Output the [x, y] coordinate of the center of the cell containing the given text.  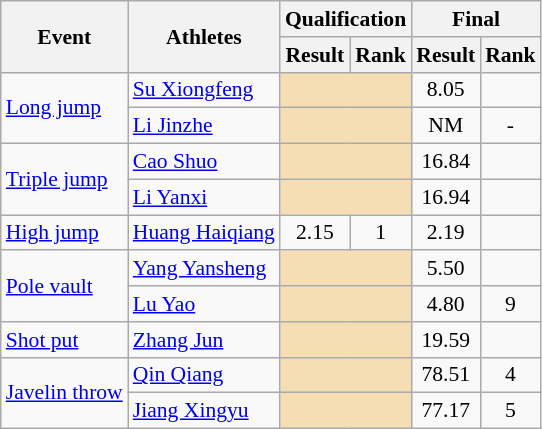
2.19 [446, 233]
Long jump [64, 108]
Jiang Xingyu [204, 411]
4 [510, 375]
Lu Yao [204, 304]
5 [510, 411]
8.05 [446, 90]
Event [64, 36]
Javelin throw [64, 392]
1 [380, 233]
Li Jinzhe [204, 126]
Zhang Jun [204, 340]
Qin Qiang [204, 375]
16.84 [446, 162]
Shot put [64, 340]
78.51 [446, 375]
- [510, 126]
High jump [64, 233]
Final [476, 19]
Triple jump [64, 180]
Su Xiongfeng [204, 90]
Yang Yansheng [204, 269]
16.94 [446, 197]
Qualification [346, 19]
9 [510, 304]
Li Yanxi [204, 197]
77.17 [446, 411]
Cao Shuo [204, 162]
4.80 [446, 304]
5.50 [446, 269]
2.15 [315, 233]
NM [446, 126]
Pole vault [64, 286]
Huang Haiqiang [204, 233]
19.59 [446, 340]
Athletes [204, 36]
